Provide the (x, y) coordinate of the cell's center where the given text is located.  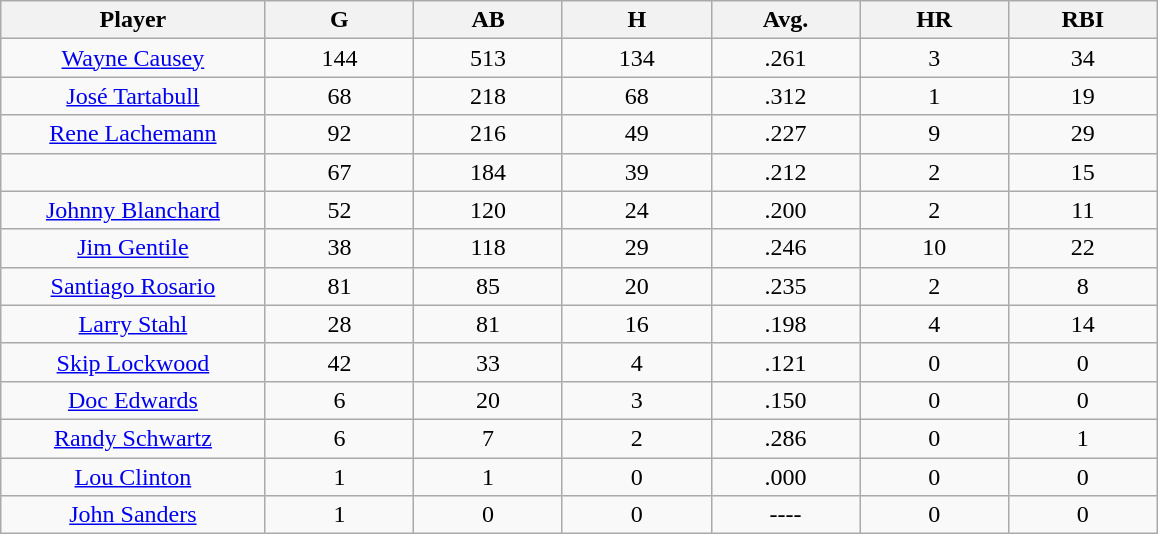
34 (1084, 58)
28 (340, 324)
.286 (786, 438)
RBI (1084, 20)
118 (488, 248)
G (340, 20)
15 (1084, 172)
8 (1084, 286)
24 (636, 210)
José Tartabull (133, 96)
134 (636, 58)
.200 (786, 210)
.261 (786, 58)
Santiago Rosario (133, 286)
.198 (786, 324)
.227 (786, 134)
Avg. (786, 20)
16 (636, 324)
John Sanders (133, 515)
Player (133, 20)
H (636, 20)
39 (636, 172)
.150 (786, 400)
HR (934, 20)
7 (488, 438)
.000 (786, 477)
218 (488, 96)
38 (340, 248)
---- (786, 515)
92 (340, 134)
11 (1084, 210)
85 (488, 286)
Wayne Causey (133, 58)
42 (340, 362)
Larry Stahl (133, 324)
Randy Schwartz (133, 438)
10 (934, 248)
33 (488, 362)
144 (340, 58)
.235 (786, 286)
.212 (786, 172)
9 (934, 134)
.246 (786, 248)
.312 (786, 96)
49 (636, 134)
Skip Lockwood (133, 362)
AB (488, 20)
14 (1084, 324)
19 (1084, 96)
Johnny Blanchard (133, 210)
Rene Lachemann (133, 134)
52 (340, 210)
120 (488, 210)
513 (488, 58)
22 (1084, 248)
Doc Edwards (133, 400)
184 (488, 172)
Jim Gentile (133, 248)
67 (340, 172)
216 (488, 134)
.121 (786, 362)
Lou Clinton (133, 477)
